Extract the [X, Y] coordinate from the center of the cell holding the provided text.  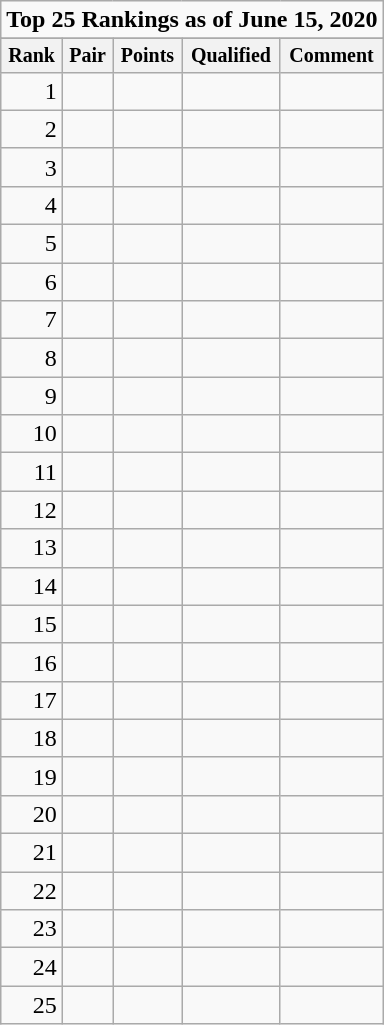
2 [32, 129]
Pair [88, 56]
6 [32, 282]
7 [32, 320]
4 [32, 205]
25 [32, 1005]
9 [32, 396]
19 [32, 776]
24 [32, 967]
11 [32, 472]
22 [32, 891]
23 [32, 929]
Rank [32, 56]
Points [148, 56]
17 [32, 700]
10 [32, 434]
15 [32, 624]
Top 25 Rankings as of June 15, 2020 [192, 20]
18 [32, 738]
3 [32, 167]
Comment [332, 56]
1 [32, 91]
20 [32, 814]
14 [32, 586]
12 [32, 510]
Qualified [231, 56]
16 [32, 662]
8 [32, 358]
5 [32, 244]
21 [32, 853]
13 [32, 548]
